Locate the cell with the specified text and output its [x, y] center coordinate. 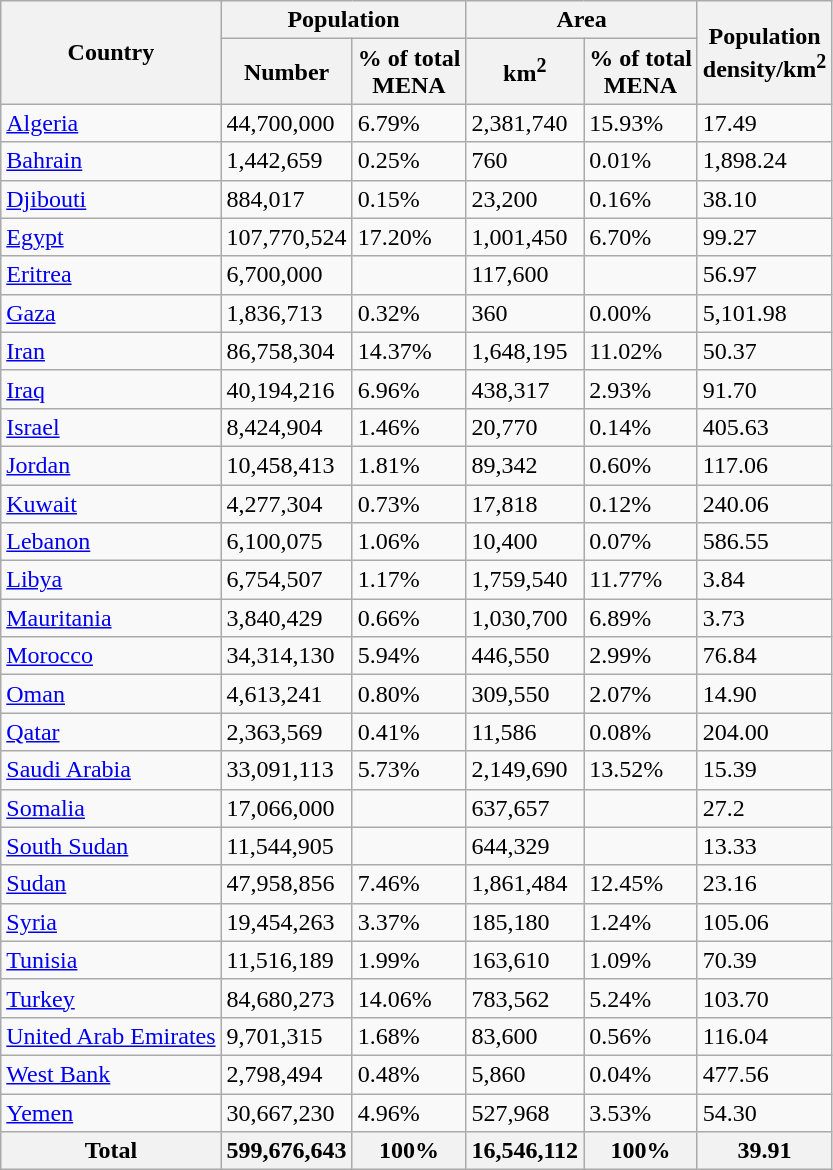
6,754,507 [286, 580]
1,442,659 [286, 161]
5.94% [409, 656]
117,600 [525, 275]
0.66% [409, 618]
117.06 [764, 465]
99.27 [764, 237]
2.93% [641, 389]
Lebanon [111, 542]
40,194,216 [286, 389]
27.2 [764, 808]
6,700,000 [286, 275]
Jordan [111, 465]
477.56 [764, 1074]
1,648,195 [525, 351]
1,898.24 [764, 161]
103.70 [764, 998]
438,317 [525, 389]
23.16 [764, 884]
Populationdensity/km2 [764, 52]
Israel [111, 427]
83,600 [525, 1036]
30,667,230 [286, 1113]
6.89% [641, 618]
47,958,856 [286, 884]
Total [111, 1151]
91.70 [764, 389]
309,550 [525, 694]
3.37% [409, 922]
76.84 [764, 656]
0.04% [641, 1074]
11,516,189 [286, 960]
Yemen [111, 1113]
7.46% [409, 884]
637,657 [525, 808]
116.04 [764, 1036]
0.14% [641, 427]
0.07% [641, 542]
0.16% [641, 199]
0.00% [641, 313]
446,550 [525, 656]
Number [286, 72]
13.52% [641, 770]
3.53% [641, 1113]
South Sudan [111, 846]
54.30 [764, 1113]
105.06 [764, 922]
2,381,740 [525, 123]
12.45% [641, 884]
4,613,241 [286, 694]
6.96% [409, 389]
13.33 [764, 846]
10,400 [525, 542]
86,758,304 [286, 351]
17.20% [409, 237]
3.73 [764, 618]
5,860 [525, 1074]
2,363,569 [286, 732]
20,770 [525, 427]
Iraq [111, 389]
United Arab Emirates [111, 1036]
1,030,700 [525, 618]
0.01% [641, 161]
0.15% [409, 199]
405.63 [764, 427]
50.37 [764, 351]
2.07% [641, 694]
0.80% [409, 694]
11.02% [641, 351]
17.49 [764, 123]
Eritrea [111, 275]
0.73% [409, 503]
0.60% [641, 465]
0.12% [641, 503]
km2 [525, 72]
11.77% [641, 580]
Somalia [111, 808]
Saudi Arabia [111, 770]
Mauritania [111, 618]
Iran [111, 351]
3,840,429 [286, 618]
0.32% [409, 313]
107,770,524 [286, 237]
1.68% [409, 1036]
15.39 [764, 770]
14.06% [409, 998]
Turkey [111, 998]
204.00 [764, 732]
1.24% [641, 922]
Oman [111, 694]
240.06 [764, 503]
5,101.98 [764, 313]
Tunisia [111, 960]
527,968 [525, 1113]
34,314,130 [286, 656]
Bahrain [111, 161]
Qatar [111, 732]
760 [525, 161]
Algeria [111, 123]
0.25% [409, 161]
70.39 [764, 960]
Djibouti [111, 199]
360 [525, 313]
8,424,904 [286, 427]
1.99% [409, 960]
1,836,713 [286, 313]
14.90 [764, 694]
1.09% [641, 960]
0.08% [641, 732]
1.46% [409, 427]
17,818 [525, 503]
14.37% [409, 351]
Gaza [111, 313]
Egypt [111, 237]
4,277,304 [286, 503]
6.79% [409, 123]
23,200 [525, 199]
44,700,000 [286, 123]
33,091,113 [286, 770]
39.91 [764, 1151]
185,180 [525, 922]
1.81% [409, 465]
Sudan [111, 884]
19,454,263 [286, 922]
1,759,540 [525, 580]
5.24% [641, 998]
0.48% [409, 1074]
11,544,905 [286, 846]
Morocco [111, 656]
Area [582, 20]
644,329 [525, 846]
9,701,315 [286, 1036]
5.73% [409, 770]
1.17% [409, 580]
1.06% [409, 542]
6,100,075 [286, 542]
Country [111, 52]
17,066,000 [286, 808]
783,562 [525, 998]
3.84 [764, 580]
2,149,690 [525, 770]
15.93% [641, 123]
1,001,450 [525, 237]
Kuwait [111, 503]
38.10 [764, 199]
16,546,112 [525, 1151]
0.56% [641, 1036]
11,586 [525, 732]
599,676,643 [286, 1151]
586.55 [764, 542]
84,680,273 [286, 998]
89,342 [525, 465]
Libya [111, 580]
2,798,494 [286, 1074]
884,017 [286, 199]
6.70% [641, 237]
Syria [111, 922]
2.99% [641, 656]
Population [344, 20]
1,861,484 [525, 884]
56.97 [764, 275]
West Bank [111, 1074]
10,458,413 [286, 465]
163,610 [525, 960]
4.96% [409, 1113]
0.41% [409, 732]
